Output the (x, y) coordinate of the center of the cell containing the given text.  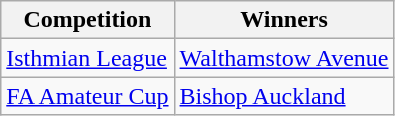
Winners (284, 20)
Bishop Auckland (284, 96)
Competition (88, 20)
FA Amateur Cup (88, 96)
Isthmian League (88, 58)
Walthamstow Avenue (284, 58)
